Scan for the cell matching the given text and deliver its [x, y] coordinate at center. 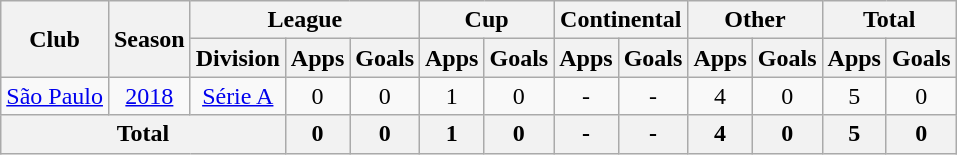
Continental [621, 20]
Other [755, 20]
2018 [149, 96]
Club [55, 39]
São Paulo [55, 96]
League [304, 20]
Série A [238, 96]
Season [149, 39]
Cup [487, 20]
Division [238, 58]
